Output the [X, Y] coordinate of the center of the cell containing the given text.  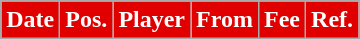
Ref. [332, 20]
Player [152, 20]
Fee [282, 20]
Pos. [86, 20]
From [225, 20]
Date [30, 20]
